Provide the [x, y] coordinate of the cell's center where the given text is located.  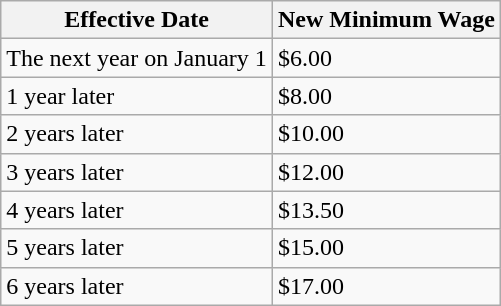
6 years later [137, 286]
Effective Date [137, 20]
$10.00 [386, 134]
5 years later [137, 248]
New Minimum Wage [386, 20]
$6.00 [386, 58]
$13.50 [386, 210]
4 years later [137, 210]
1 year later [137, 96]
$15.00 [386, 248]
$17.00 [386, 286]
$12.00 [386, 172]
2 years later [137, 134]
The next year on January 1 [137, 58]
$8.00 [386, 96]
3 years later [137, 172]
